Return the (x, y) coordinate for the center point of the cell that contains the specified text.  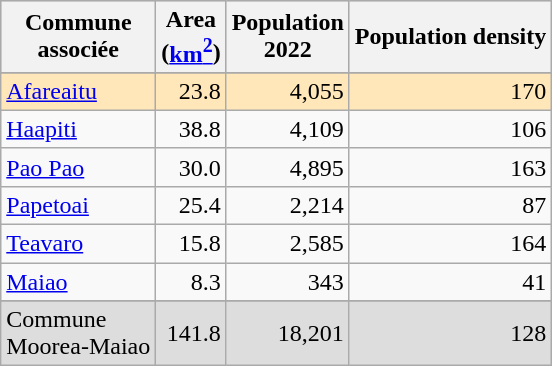
87 (450, 205)
2,214 (288, 205)
163 (450, 167)
15.8 (191, 244)
Population density (450, 37)
CommuneMoorea-Maiao (78, 334)
2,585 (288, 244)
343 (288, 282)
170 (450, 91)
Papetoai (78, 205)
4,109 (288, 129)
Afareaitu (78, 91)
4,895 (288, 167)
Population2022 (288, 37)
164 (450, 244)
Maiao (78, 282)
23.8 (191, 91)
141.8 (191, 334)
41 (450, 282)
Communeassociée (78, 37)
25.4 (191, 205)
Area(km2) (191, 37)
Haapiti (78, 129)
Teavaro (78, 244)
Pao Pao (78, 167)
8.3 (191, 282)
38.8 (191, 129)
4,055 (288, 91)
30.0 (191, 167)
106 (450, 129)
128 (450, 334)
18,201 (288, 334)
